Determine the [X, Y] coordinate at the center of the cell enclosing the given text.  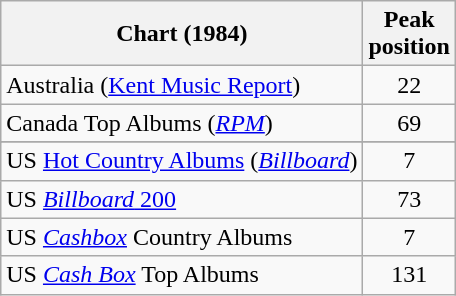
22 [409, 85]
Australia (Kent Music Report) [182, 85]
131 [409, 275]
Canada Top Albums (RPM) [182, 123]
Chart (1984) [182, 34]
Peakposition [409, 34]
73 [409, 199]
69 [409, 123]
US Cashbox Country Albums [182, 237]
US Cash Box Top Albums [182, 275]
US Hot Country Albums (Billboard) [182, 161]
US Billboard 200 [182, 199]
